Scan for the cell matching the given text and deliver its (x, y) coordinate at center. 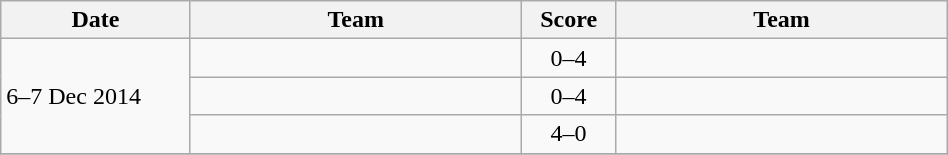
6–7 Dec 2014 (96, 96)
Score (568, 20)
Date (96, 20)
4–0 (568, 134)
